For the text-containing cell, return its midpoint in (X, Y) coordinate format. 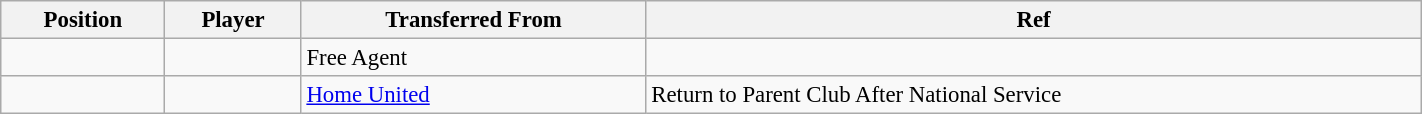
Position (83, 20)
Free Agent (474, 58)
Return to Parent Club After National Service (1034, 95)
Player (233, 20)
Home United (474, 95)
Transferred From (474, 20)
Ref (1034, 20)
